For the text-containing cell, return its midpoint in [X, Y] coordinate format. 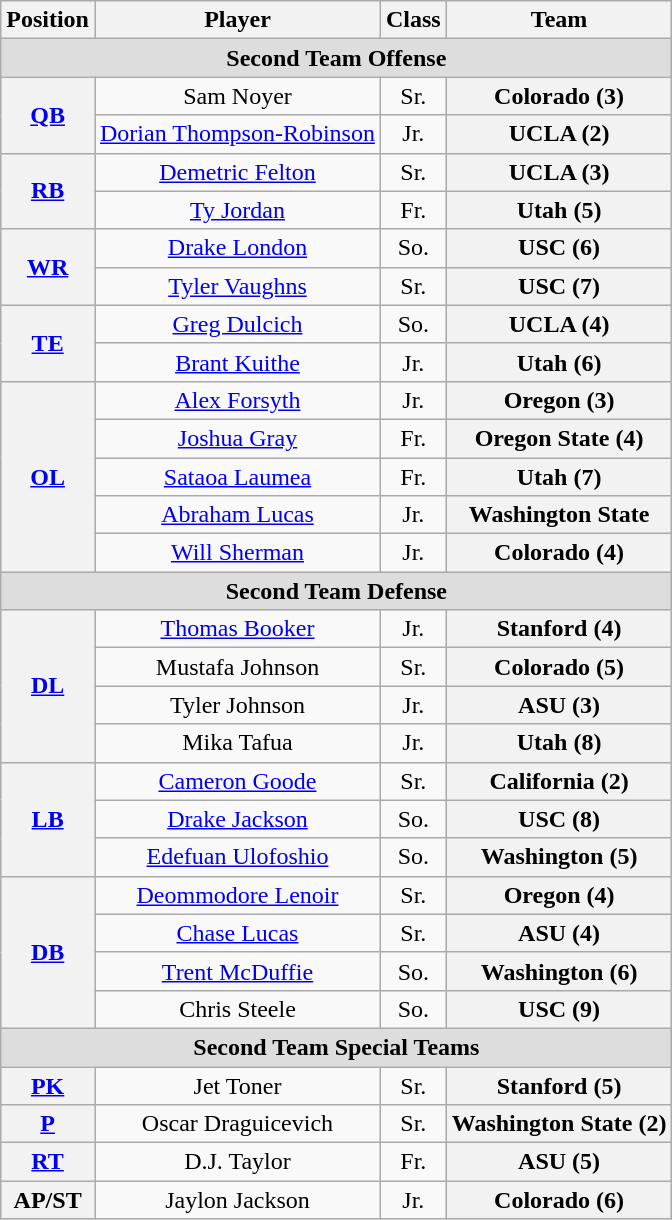
Drake London [237, 248]
Position [48, 20]
P [48, 1124]
Deommodore Lenoir [237, 895]
RT [48, 1162]
Demetric Felton [237, 172]
Class [413, 20]
Second Team Defense [336, 591]
Utah (5) [559, 210]
Will Sherman [237, 553]
Joshua Gray [237, 438]
Stanford (5) [559, 1085]
Chase Lucas [237, 933]
Trent McDuffie [237, 971]
Cameron Goode [237, 781]
Colorado (5) [559, 667]
Utah (8) [559, 743]
Second Team Offense [336, 58]
UCLA (3) [559, 172]
Washington State [559, 515]
WR [48, 267]
Edefuan Ulofoshio [237, 857]
UCLA (4) [559, 324]
AP/ST [48, 1200]
Colorado (3) [559, 96]
Washington (5) [559, 857]
Tyler Vaughns [237, 286]
USC (9) [559, 1009]
D.J. Taylor [237, 1162]
Jet Toner [237, 1085]
TE [48, 343]
Stanford (4) [559, 629]
Drake Jackson [237, 819]
RB [48, 191]
QB [48, 115]
Mika Tafua [237, 743]
Colorado (4) [559, 553]
Alex Forsyth [237, 400]
Ty Jordan [237, 210]
Greg Dulcich [237, 324]
Oregon State (4) [559, 438]
Second Team Special Teams [336, 1047]
Oscar Draguicevich [237, 1124]
Sataoa Laumea [237, 477]
DL [48, 686]
ASU (5) [559, 1162]
LB [48, 819]
UCLA (2) [559, 134]
OL [48, 476]
California (2) [559, 781]
Abraham Lucas [237, 515]
ASU (3) [559, 705]
Brant Kuithe [237, 362]
Colorado (6) [559, 1200]
Utah (7) [559, 477]
Player [237, 20]
Thomas Booker [237, 629]
USC (6) [559, 248]
USC (8) [559, 819]
DB [48, 952]
Chris Steele [237, 1009]
PK [48, 1085]
Mustafa Johnson [237, 667]
Dorian Thompson-Robinson [237, 134]
Oregon (3) [559, 400]
Team [559, 20]
Tyler Johnson [237, 705]
Sam Noyer [237, 96]
Oregon (4) [559, 895]
Jaylon Jackson [237, 1200]
Utah (6) [559, 362]
ASU (4) [559, 933]
USC (7) [559, 286]
Washington (6) [559, 971]
Washington State (2) [559, 1124]
